Scan for the cell matching the given text and deliver its (x, y) coordinate at center. 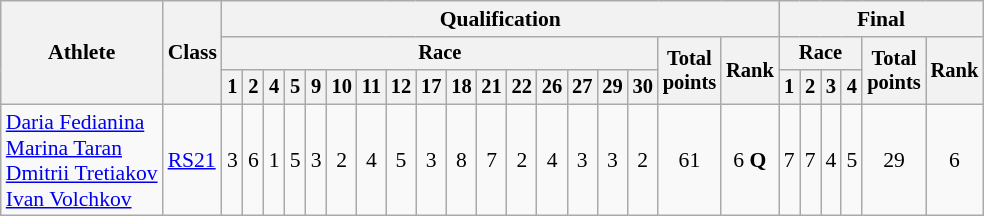
61 (690, 160)
27 (582, 87)
17 (431, 87)
10 (342, 87)
18 (461, 87)
26 (552, 87)
Athlete (82, 52)
11 (372, 87)
9 (316, 87)
12 (401, 87)
Class (192, 52)
30 (643, 87)
Final (882, 19)
RS21 (192, 160)
8 (461, 160)
6 Q (750, 160)
Qualification (500, 19)
22 (522, 87)
Daria FedianinaMarina TaranDmitrii TretiakovIvan Volchkov (82, 160)
21 (492, 87)
